For the text-containing cell, return its midpoint in (x, y) coordinate format. 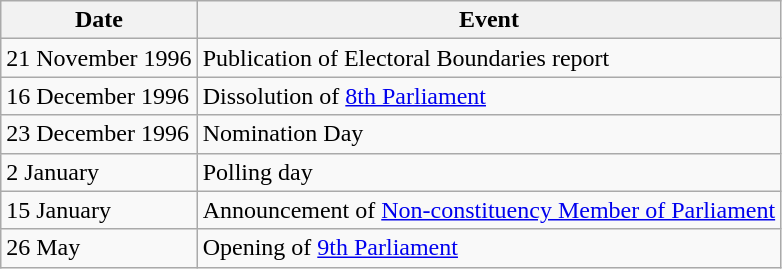
26 May (99, 248)
23 December 1996 (99, 134)
Opening of 9th Parliament (489, 248)
Dissolution of 8th Parliament (489, 96)
16 December 1996 (99, 96)
21 November 1996 (99, 58)
Date (99, 20)
Event (489, 20)
15 January (99, 210)
Polling day (489, 172)
Publication of Electoral Boundaries report (489, 58)
Nomination Day (489, 134)
Announcement of Non-constituency Member of Parliament (489, 210)
2 January (99, 172)
